Search for the cell housing the specified text and yield its (X, Y) center coordinate. 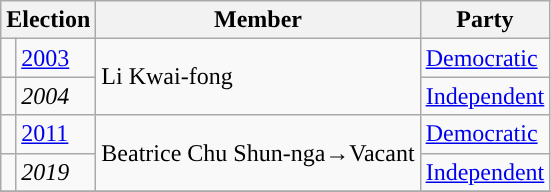
2019 (56, 172)
Beatrice Chu Shun-nga→Vacant (258, 153)
Election (48, 20)
Member (258, 20)
2011 (56, 134)
Li Kwai-fong (258, 77)
2004 (56, 96)
Party (485, 20)
2003 (56, 58)
